Detect which cell encompasses the target text, then output its (x, y) center coordinate. 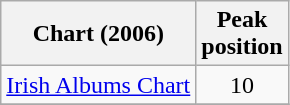
Irish Albums Chart (98, 85)
10 (242, 85)
Peakposition (242, 34)
Chart (2006) (98, 34)
